Scan for the cell matching the given text and deliver its (X, Y) coordinate at center. 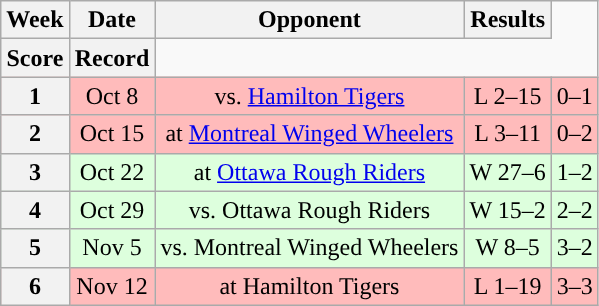
Oct 15 (112, 134)
W 15–2 (508, 210)
Opponent (310, 20)
Record (112, 58)
Oct 8 (112, 96)
Oct 29 (112, 210)
L 1–19 (508, 286)
W 8–5 (508, 248)
vs. Hamilton Tigers (310, 96)
L 3–11 (508, 134)
6 (35, 286)
vs. Ottawa Rough Riders (310, 210)
Date (112, 20)
at Ottawa Rough Riders (310, 172)
1 (35, 96)
at Montreal Winged Wheelers (310, 134)
Nov 12 (112, 286)
3–2 (574, 248)
L 2–15 (508, 96)
4 (35, 210)
1–2 (574, 172)
2 (35, 134)
Nov 5 (112, 248)
3 (35, 172)
W 27–6 (508, 172)
Oct 22 (112, 172)
0–2 (574, 134)
vs. Montreal Winged Wheelers (310, 248)
Score (35, 58)
Results (508, 20)
5 (35, 248)
at Hamilton Tigers (310, 286)
Week (35, 20)
2–2 (574, 210)
3–3 (574, 286)
0–1 (574, 96)
